Pinpoint the cell where the given text exists, returning its (x, y) midpoint coordinate. 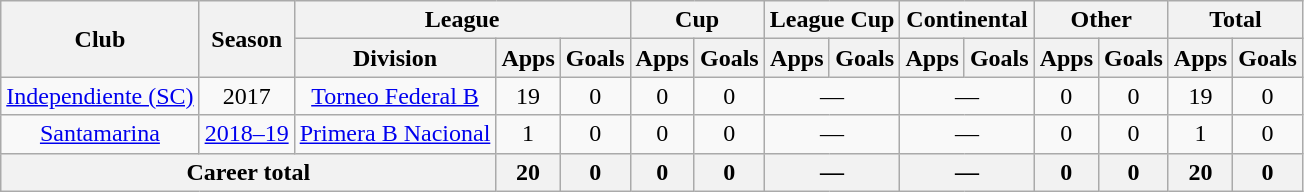
Primera B Nacional (395, 134)
Season (246, 39)
Santamarina (100, 134)
Continental (967, 20)
Total (1235, 20)
Division (395, 58)
League Cup (832, 20)
League (462, 20)
Cup (697, 20)
Torneo Federal B (395, 96)
Club (100, 39)
2018–19 (246, 134)
2017 (246, 96)
Other (1101, 20)
Independiente (SC) (100, 96)
Career total (248, 172)
